From the cell containing the given text, extract its center point as [x, y] coordinate. 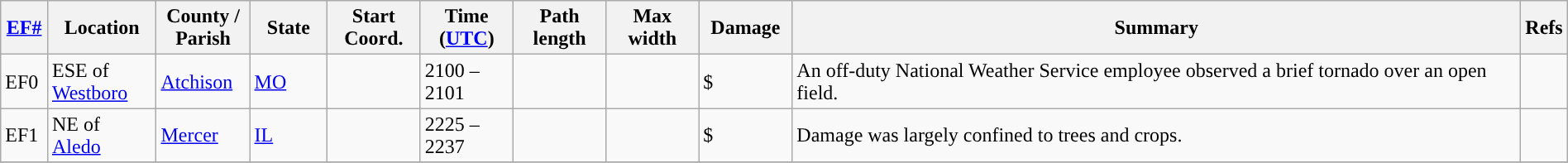
2100 – 2101 [466, 81]
Path length [559, 28]
County / Parish [203, 28]
2225 – 2237 [466, 136]
EF0 [25, 81]
State [289, 28]
IL [289, 136]
Location [102, 28]
Time (UTC) [466, 28]
EF# [25, 28]
NE of Aledo [102, 136]
An off-duty National Weather Service employee observed a brief tornado over an open field. [1156, 81]
Atchison [203, 81]
Max width [653, 28]
Summary [1156, 28]
ESE of Westboro [102, 81]
Damage [746, 28]
Start Coord. [374, 28]
Refs [1545, 28]
MO [289, 81]
EF1 [25, 136]
Damage was largely confined to trees and crops. [1156, 136]
Mercer [203, 136]
